Find where the given text appears and provide that cell's center as [x, y] coordinate. 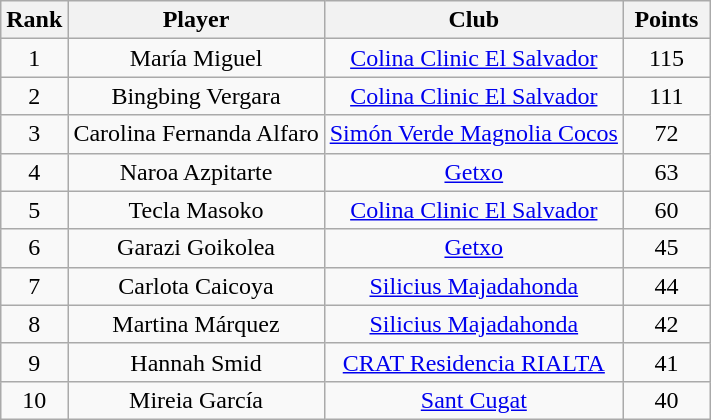
Hannah Smid [196, 362]
Mireia García [196, 400]
8 [34, 324]
41 [666, 362]
45 [666, 248]
42 [666, 324]
7 [34, 286]
2 [34, 96]
Naroa Azpitarte [196, 172]
Club [474, 20]
3 [34, 134]
5 [34, 210]
6 [34, 248]
111 [666, 96]
1 [34, 58]
115 [666, 58]
Carolina Fernanda Alfaro [196, 134]
Rank [34, 20]
4 [34, 172]
40 [666, 400]
María Miguel [196, 58]
63 [666, 172]
44 [666, 286]
CRAT Residencia RIALTA [474, 362]
Garazi Goikolea [196, 248]
60 [666, 210]
Martina Márquez [196, 324]
Simón Verde Magnolia Cocos [474, 134]
10 [34, 400]
Bingbing Vergara [196, 96]
Sant Cugat [474, 400]
Carlota Caicoya [196, 286]
Player [196, 20]
9 [34, 362]
Points [666, 20]
72 [666, 134]
Tecla Masoko [196, 210]
